Output the (X, Y) coordinate of the center of the cell containing the given text.  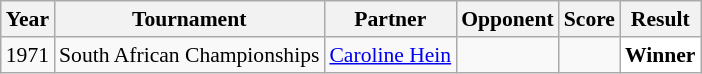
Tournament (189, 19)
Caroline Hein (390, 55)
Partner (390, 19)
Winner (660, 55)
South African Championships (189, 55)
Opponent (508, 19)
1971 (28, 55)
Result (660, 19)
Score (590, 19)
Year (28, 19)
